Return (x, y) of the center of cell containing provided text 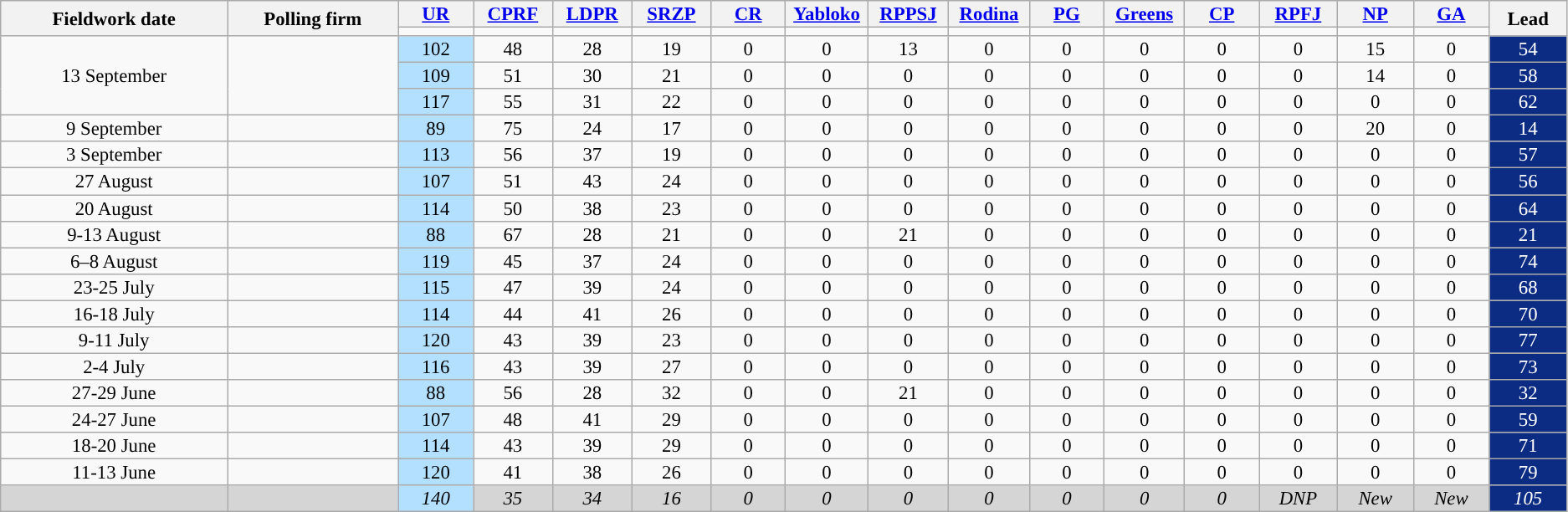
73 (1528, 366)
27 (671, 366)
70 (1528, 314)
6–8 August (114, 261)
115 (435, 287)
13 (908, 49)
89 (435, 129)
34 (592, 499)
59 (1528, 419)
3 September (114, 156)
UR (435, 14)
2-4 July (114, 366)
22 (671, 102)
102 (435, 49)
77 (1528, 340)
109 (435, 76)
9 September (114, 129)
CPRF (514, 14)
116 (435, 366)
119 (435, 261)
RPPSJ (908, 14)
31 (592, 102)
62 (1528, 102)
CR (748, 14)
45 (514, 261)
105 (1528, 499)
20 August (114, 208)
117 (435, 102)
27 August (114, 182)
23-25 July (114, 287)
74 (1528, 261)
50 (514, 208)
27-29 June (114, 393)
113 (435, 156)
Rodina (989, 14)
54 (1528, 49)
CP (1222, 14)
30 (592, 76)
16-18 July (114, 314)
9-11 July (114, 340)
18-20 June (114, 446)
20 (1376, 129)
68 (1528, 287)
16 (671, 499)
57 (1528, 156)
11-13 June (114, 473)
44 (514, 314)
64 (1528, 208)
35 (514, 499)
67 (514, 234)
58 (1528, 76)
Fieldwork date (114, 18)
Greens (1144, 14)
15 (1376, 49)
NP (1376, 14)
13 September (114, 75)
GA (1451, 14)
Yabloko (827, 14)
Lead (1528, 18)
47 (514, 287)
9-13 August (114, 234)
75 (514, 129)
Polling firm (313, 18)
PG (1066, 14)
SRZP (671, 14)
71 (1528, 446)
LDPR (592, 14)
DNP (1299, 499)
55 (514, 102)
24-27 June (114, 419)
79 (1528, 473)
17 (671, 129)
RPFJ (1299, 14)
140 (435, 499)
